Search for the cell housing the specified text and yield its (x, y) center coordinate. 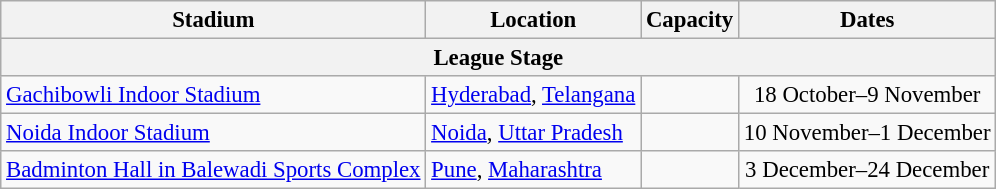
10 November–1 December (868, 133)
Noida, Uttar Pradesh (534, 133)
Dates (868, 20)
Hyderabad, Telangana (534, 95)
Gachibowli Indoor Stadium (214, 95)
Noida Indoor Stadium (214, 133)
18 October–9 November (868, 95)
Pune, Maharashtra (534, 170)
League Stage (498, 58)
Location (534, 20)
Badminton Hall in Balewadi Sports Complex (214, 170)
Stadium (214, 20)
3 December–24 December (868, 170)
Capacity (690, 20)
